Pinpoint the cell where the given text exists, returning its [X, Y] midpoint coordinate. 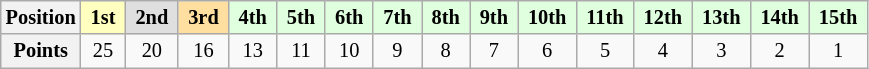
13 [253, 51]
8 [446, 51]
3rd [203, 17]
5th [301, 17]
4 [663, 51]
12th [663, 17]
9 [397, 51]
5 [604, 51]
3 [721, 51]
7th [397, 17]
10th [547, 17]
Position [41, 17]
11 [301, 51]
2 [779, 51]
1st [104, 17]
9th [494, 17]
6th [349, 17]
8th [446, 17]
15th [838, 17]
13th [721, 17]
1 [838, 51]
10 [349, 51]
14th [779, 17]
16 [203, 51]
25 [104, 51]
20 [152, 51]
Points [41, 51]
4th [253, 17]
7 [494, 51]
6 [547, 51]
2nd [152, 17]
11th [604, 17]
